Extract the (x, y) coordinate from the center of the cell holding the provided text.  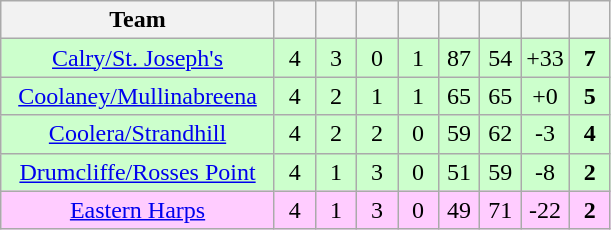
+33 (546, 58)
-8 (546, 172)
-22 (546, 210)
Team (138, 20)
49 (460, 210)
7 (590, 58)
Calry/St. Joseph's (138, 58)
51 (460, 172)
71 (500, 210)
Drumcliffe/Rosses Point (138, 172)
62 (500, 134)
-3 (546, 134)
+0 (546, 96)
Eastern Harps (138, 210)
Coolera/Strandhill (138, 134)
5 (590, 96)
54 (500, 58)
Coolaney/Mullinabreena (138, 96)
87 (460, 58)
